Return the [x, y] coordinate for the center point of the cell that contains the specified text.  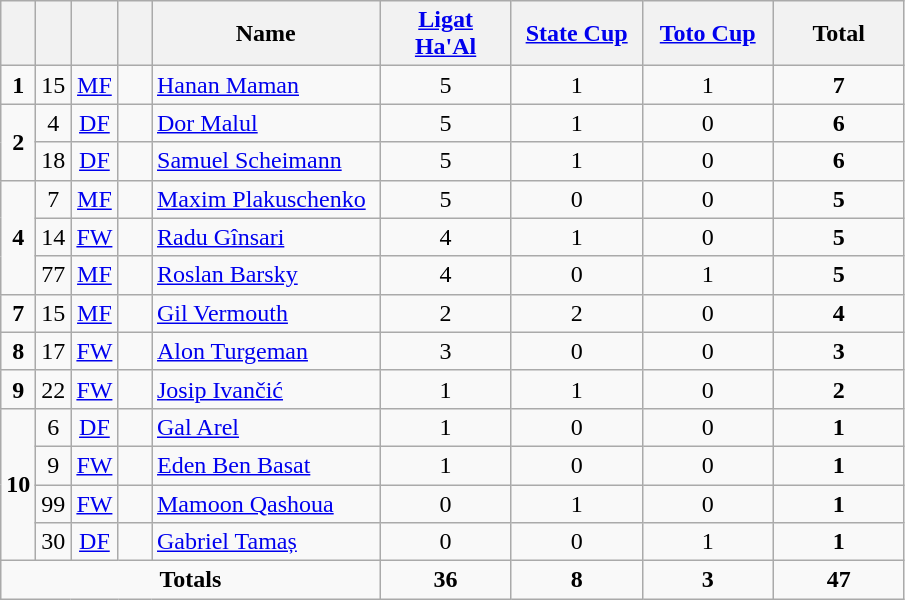
99 [54, 503]
Maxim Plakuschenko [266, 199]
Alon Turgeman [266, 351]
Hanan Maman [266, 85]
Ligat Ha'Al [446, 34]
Mamoon Qashoua [266, 503]
47 [838, 580]
Eden Ben Basat [266, 465]
Gil Vermouth [266, 313]
Roslan Barsky [266, 275]
Name [266, 34]
77 [54, 275]
Total [838, 34]
Samuel Scheimann [266, 161]
Josip Ivančić [266, 389]
17 [54, 351]
Totals [190, 580]
22 [54, 389]
30 [54, 542]
36 [446, 580]
Gabriel Tamaș [266, 542]
18 [54, 161]
Toto Cup [708, 34]
Gal Arel [266, 427]
Radu Gînsari [266, 237]
State Cup [576, 34]
10 [18, 484]
14 [54, 237]
Dor Malul [266, 123]
